For the text-containing cell, return its midpoint in (X, Y) coordinate format. 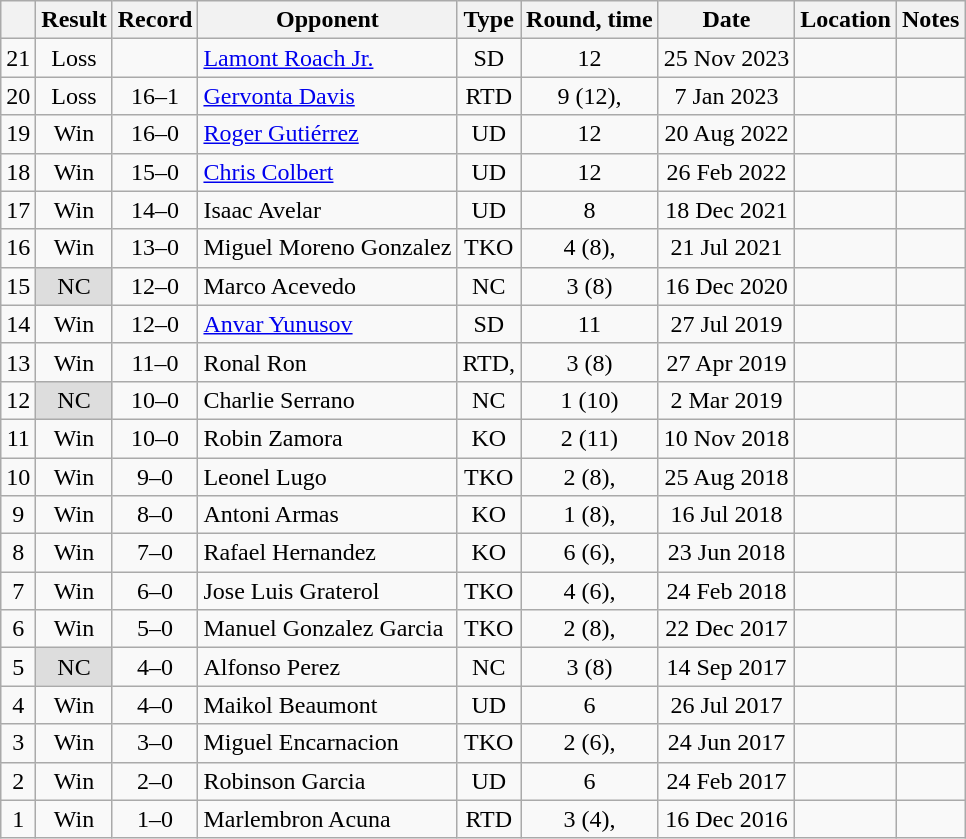
24 Jun 2017 (726, 743)
1 (18, 819)
Date (726, 20)
24 Feb 2017 (726, 781)
27 Apr 2019 (726, 362)
26 Feb 2022 (726, 172)
7–0 (155, 553)
16 Dec 2020 (726, 286)
Anvar Yunusov (328, 324)
Leonel Lugo (328, 477)
RTD, (489, 362)
20 Aug 2022 (726, 134)
21 Jul 2021 (726, 248)
10 (18, 477)
23 Jun 2018 (726, 553)
22 Dec 2017 (726, 629)
26 Jul 2017 (726, 705)
6–0 (155, 591)
Miguel Encarnacion (328, 743)
18 (18, 172)
4 (18, 705)
16 (18, 248)
14–0 (155, 210)
7 (18, 591)
Lamont Roach Jr. (328, 58)
1 (10) (590, 400)
16–0 (155, 134)
14 Sep 2017 (726, 667)
Manuel Gonzalez Garcia (328, 629)
3–0 (155, 743)
Result (74, 20)
5–0 (155, 629)
Isaac Avelar (328, 210)
Record (155, 20)
18 Dec 2021 (726, 210)
3 (18, 743)
15–0 (155, 172)
Jose Luis Graterol (328, 591)
Gervonta Davis (328, 96)
13–0 (155, 248)
14 (18, 324)
2 Mar 2019 (726, 400)
9–0 (155, 477)
24 Feb 2018 (726, 591)
Roger Gutiérrez (328, 134)
7 Jan 2023 (726, 96)
Opponent (328, 20)
1 (8), (590, 515)
Location (846, 20)
5 (18, 667)
16 Jul 2018 (726, 515)
Marco Acevedo (328, 286)
16 Dec 2016 (726, 819)
9 (18, 515)
Marlembron Acuna (328, 819)
25 Nov 2023 (726, 58)
4 (6), (590, 591)
8–0 (155, 515)
Chris Colbert (328, 172)
11–0 (155, 362)
Alfonso Perez (328, 667)
Rafael Hernandez (328, 553)
Robinson Garcia (328, 781)
27 Jul 2019 (726, 324)
Miguel Moreno Gonzalez (328, 248)
2 (11) (590, 438)
9 (12), (590, 96)
Type (489, 20)
2 (18, 781)
Notes (930, 20)
6 (6), (590, 553)
15 (18, 286)
Maikol Beaumont (328, 705)
21 (18, 58)
25 Aug 2018 (726, 477)
Ronal Ron (328, 362)
Antoni Armas (328, 515)
3 (4), (590, 819)
19 (18, 134)
2–0 (155, 781)
1–0 (155, 819)
16–1 (155, 96)
20 (18, 96)
4 (8), (590, 248)
Robin Zamora (328, 438)
13 (18, 362)
Round, time (590, 20)
2 (6), (590, 743)
Charlie Serrano (328, 400)
17 (18, 210)
10 Nov 2018 (726, 438)
